Provide the [X, Y] coordinate of the cell's center where the given text is located.  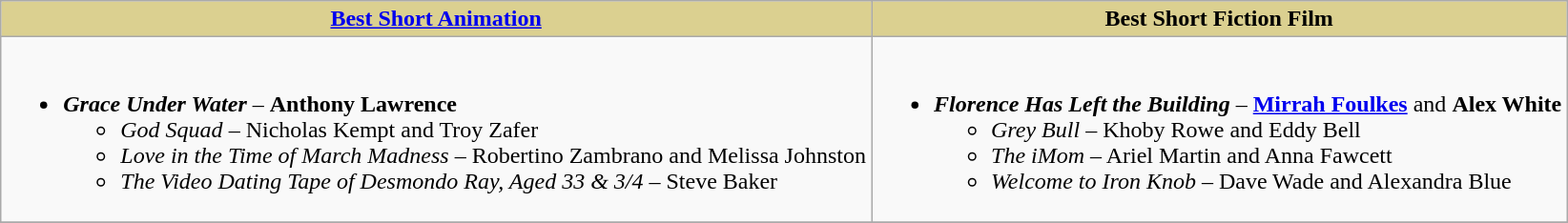
Best Short Fiction Film [1219, 19]
Best Short Animation [437, 19]
